Scan for the cell matching the given text and deliver its (x, y) coordinate at center. 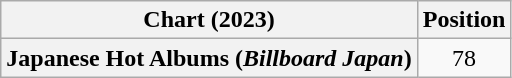
78 (464, 58)
Japanese Hot Albums (Billboard Japan) (209, 58)
Position (464, 20)
Chart (2023) (209, 20)
